Pinpoint the cell where the given text exists, returning its (x, y) midpoint coordinate. 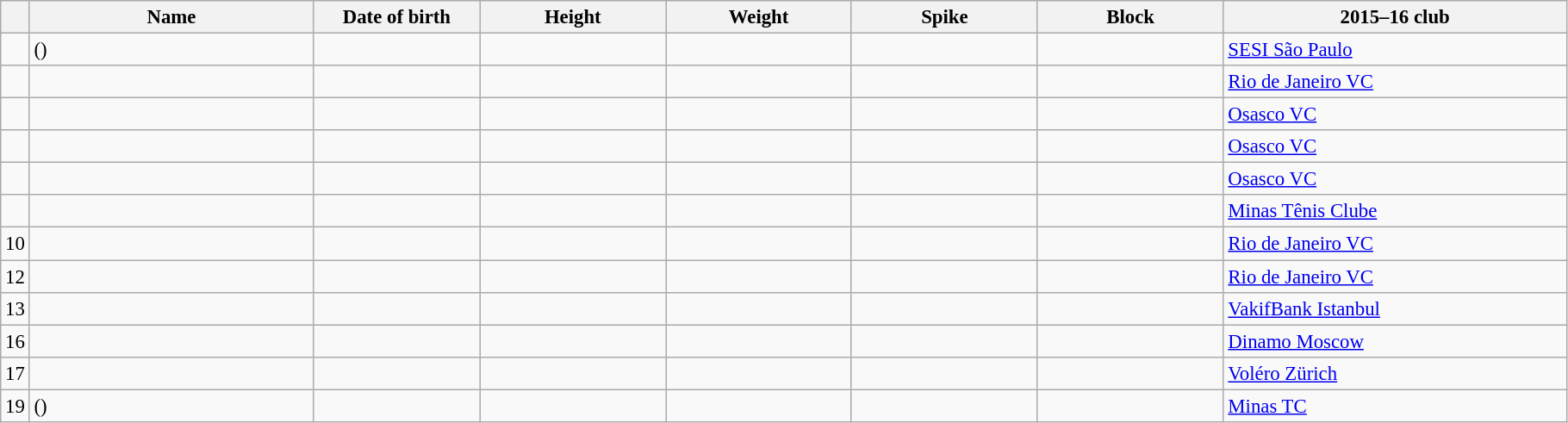
Minas Tênis Clube (1395, 211)
Dinamo Moscow (1395, 341)
Spike (944, 17)
16 (16, 341)
17 (16, 373)
Height (573, 17)
13 (16, 308)
19 (16, 406)
2015–16 club (1395, 17)
10 (16, 244)
Voléro Zürich (1395, 373)
Block (1130, 17)
Minas TC (1395, 406)
Weight (759, 17)
12 (16, 277)
Date of birth (396, 17)
SESI São Paulo (1395, 50)
VakifBank Istanbul (1395, 308)
Name (171, 17)
